Extract the [x, y] coordinate from the center of the cell holding the provided text.  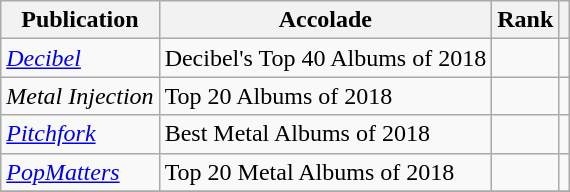
Rank [526, 20]
Top 20 Metal Albums of 2018 [326, 172]
Accolade [326, 20]
PopMatters [80, 172]
Pitchfork [80, 134]
Decibel's Top 40 Albums of 2018 [326, 58]
Top 20 Albums of 2018 [326, 96]
Publication [80, 20]
Decibel [80, 58]
Metal Injection [80, 96]
Best Metal Albums of 2018 [326, 134]
